Detect which cell encompasses the target text, then output its (X, Y) center coordinate. 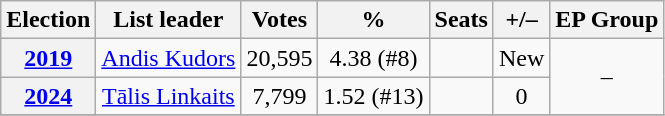
4.38 (#8) (374, 58)
New (521, 58)
EP Group (607, 20)
Tālis Linkaits (168, 96)
Andis Kudors (168, 58)
20,595 (280, 58)
+/– (521, 20)
0 (521, 96)
Seats (461, 20)
List leader (168, 20)
2019 (48, 58)
2024 (48, 96)
7,799 (280, 96)
Election (48, 20)
1.52 (#13) (374, 96)
Votes (280, 20)
% (374, 20)
– (607, 77)
